Locate the cell with the specified text and output its (x, y) center coordinate. 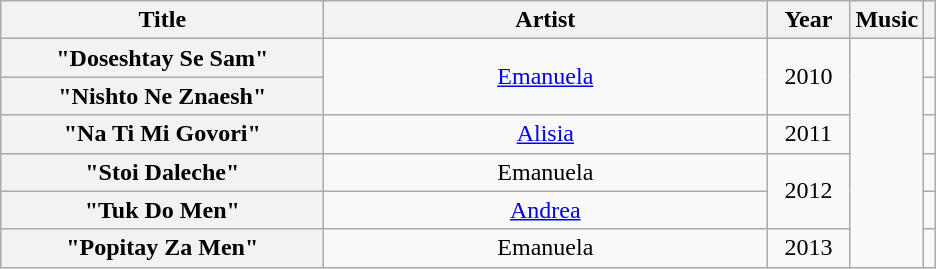
"Doseshtay Se Sam" (162, 58)
Music (887, 20)
"Tuk Do Men" (162, 210)
Artist (546, 20)
2011 (808, 134)
2010 (808, 77)
2013 (808, 248)
"Popitay Za Men" (162, 248)
Title (162, 20)
"Na Ti Mi Govori" (162, 134)
Year (808, 20)
2012 (808, 191)
"Nishto Ne Znaesh" (162, 96)
Andrea (546, 210)
"Stoi Daleche" (162, 172)
Alisia (546, 134)
